Extract the (x, y) coordinate from the center of the cell holding the provided text.  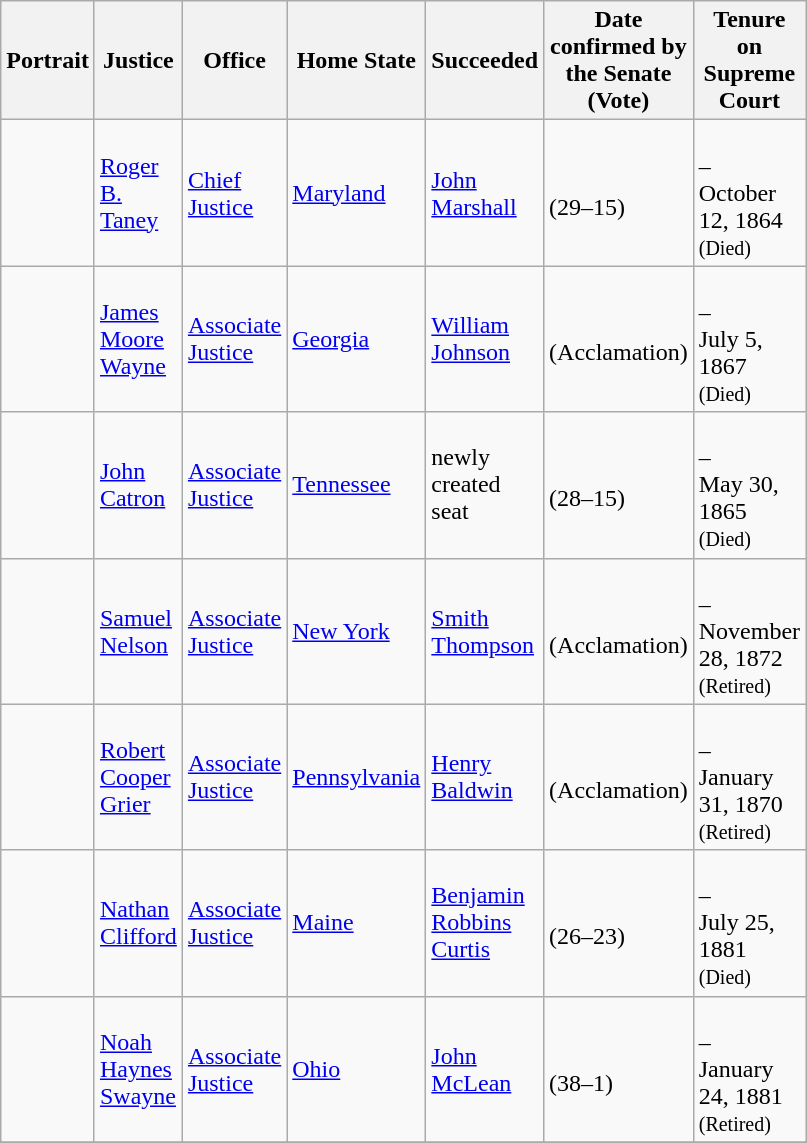
James Moore Wayne (138, 339)
Justice (138, 60)
Date confirmed by the Senate(Vote) (619, 60)
–November 28, 1872(Retired) (749, 631)
John McLean (485, 1069)
Maine (356, 923)
–January 31, 1870(Retired) (749, 777)
(38–1) (619, 1069)
Noah Haynes Swayne (138, 1069)
Portrait (48, 60)
Nathan Clifford (138, 923)
Samuel Nelson (138, 631)
Tenure on Supreme Court (749, 60)
Tennessee (356, 485)
Robert Cooper Grier (138, 777)
Benjamin Robbins Curtis (485, 923)
–May 30, 1865(Died) (749, 485)
Roger B. Taney (138, 193)
newly created seat (485, 485)
–July 25, 1881(Died) (749, 923)
John Catron (138, 485)
Maryland (356, 193)
Pennsylvania (356, 777)
Georgia (356, 339)
(28–15) (619, 485)
–July 5, 1867(Died) (749, 339)
Home State (356, 60)
New York (356, 631)
(29–15) (619, 193)
–January 24, 1881(Retired) (749, 1069)
Henry Baldwin (485, 777)
John Marshall (485, 193)
Ohio (356, 1069)
Office (234, 60)
–October 12, 1864(Died) (749, 193)
(26–23) (619, 923)
William Johnson (485, 339)
Smith Thompson (485, 631)
Succeeded (485, 60)
Chief Justice (234, 193)
